From the cell containing the given text, extract its center point as (X, Y) coordinate. 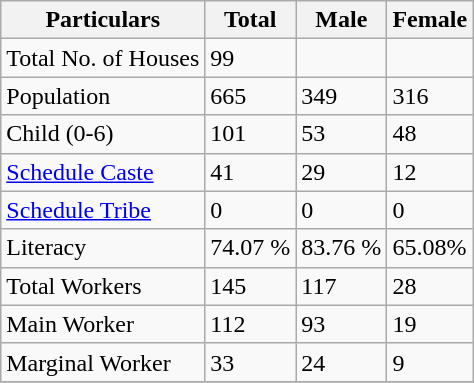
117 (342, 286)
74.07 % (250, 248)
65.08% (430, 248)
Marginal Worker (103, 362)
9 (430, 362)
Particulars (103, 20)
41 (250, 172)
145 (250, 286)
99 (250, 58)
Total (250, 20)
101 (250, 134)
Child (0-6) (103, 134)
12 (430, 172)
349 (342, 96)
Male (342, 20)
Literacy (103, 248)
53 (342, 134)
83.76 % (342, 248)
19 (430, 324)
24 (342, 362)
29 (342, 172)
93 (342, 324)
33 (250, 362)
Total Workers (103, 286)
316 (430, 96)
Female (430, 20)
Total No. of Houses (103, 58)
112 (250, 324)
Population (103, 96)
48 (430, 134)
665 (250, 96)
Schedule Tribe (103, 210)
Schedule Caste (103, 172)
28 (430, 286)
Main Worker (103, 324)
